Return the [x, y] coordinate for the center point of the cell that contains the specified text.  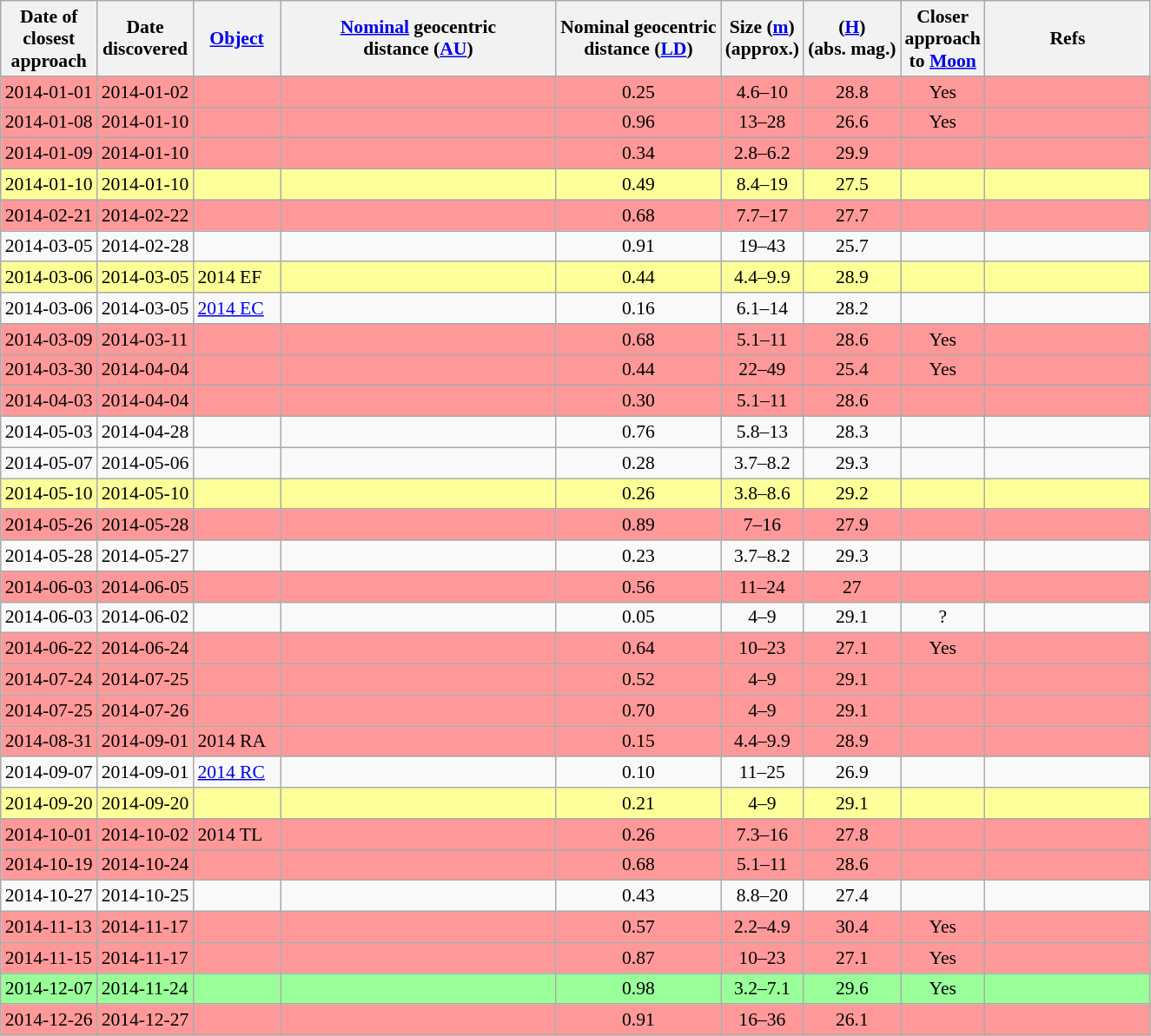
0.16 [638, 308]
27.8 [851, 835]
2014-05-27 [146, 556]
27.4 [851, 896]
0.87 [638, 958]
2.8–6.2 [763, 154]
0.64 [638, 649]
2014-11-15 [49, 958]
? [943, 617]
22–49 [763, 370]
27 [851, 587]
2014-06-05 [146, 587]
13–28 [763, 122]
2014-05-06 [146, 463]
0.70 [638, 710]
0.49 [638, 185]
28.3 [851, 432]
26.1 [851, 1020]
2014-06-22 [49, 649]
2014-01-01 [49, 92]
2014-01-02 [146, 92]
Size (m)(approx.) [763, 38]
0.98 [638, 989]
29.9 [851, 154]
29.2 [851, 494]
0.96 [638, 122]
0.15 [638, 742]
Nominal geocentricdistance (AU) [419, 38]
0.10 [638, 773]
0.21 [638, 803]
2014-05-07 [49, 463]
29.6 [851, 989]
Object [236, 38]
2014-10-25 [146, 896]
26.9 [851, 773]
3.2–7.1 [763, 989]
(H)(abs. mag.) [851, 38]
2014-10-01 [49, 835]
Refs [1068, 38]
3.8–8.6 [763, 494]
2014 TL [236, 835]
0.56 [638, 587]
2014-02-28 [146, 247]
2014-06-02 [146, 617]
2014-03-11 [146, 340]
2014-02-22 [146, 215]
2014-09-07 [49, 773]
2014-10-24 [146, 865]
2014-12-27 [146, 1020]
2014-03-30 [49, 370]
30.4 [851, 927]
2.2–4.9 [763, 927]
4.6–10 [763, 92]
2014-01-09 [49, 154]
2014-07-24 [49, 680]
0.57 [638, 927]
27.7 [851, 215]
2014-07-26 [146, 710]
2014 EF [236, 278]
0.89 [638, 525]
11–24 [763, 587]
2014-12-07 [49, 989]
2014-03-09 [49, 340]
2014-12-26 [49, 1020]
2014-05-03 [49, 432]
6.1–14 [763, 308]
2014-11-24 [146, 989]
2014-11-13 [49, 927]
28.2 [851, 308]
25.7 [851, 247]
2014 RA [236, 742]
0.52 [638, 680]
2014-06-24 [146, 649]
16–36 [763, 1020]
11–25 [763, 773]
2014-08-31 [49, 742]
2014-04-03 [49, 401]
5.8–13 [763, 432]
7.3–16 [763, 835]
0.23 [638, 556]
25.4 [851, 370]
0.43 [638, 896]
8.8–20 [763, 896]
0.05 [638, 617]
26.6 [851, 122]
27.5 [851, 185]
7–16 [763, 525]
2014-10-19 [49, 865]
2014-05-26 [49, 525]
2014 EC [236, 308]
2014 RC [236, 773]
Date ofclosestapproach [49, 38]
Nominal geocentricdistance (LD) [638, 38]
27.9 [851, 525]
2014-02-21 [49, 215]
0.30 [638, 401]
2014-04-28 [146, 432]
0.28 [638, 463]
0.34 [638, 154]
Closerapproachto Moon [943, 38]
19–43 [763, 247]
Datediscovered [146, 38]
2014-01-08 [49, 122]
0.76 [638, 432]
28.8 [851, 92]
8.4–19 [763, 185]
2014-10-27 [49, 896]
0.25 [638, 92]
2014-10-02 [146, 835]
7.7–17 [763, 215]
